Output the [X, Y] coordinate of the center of the cell containing the given text.  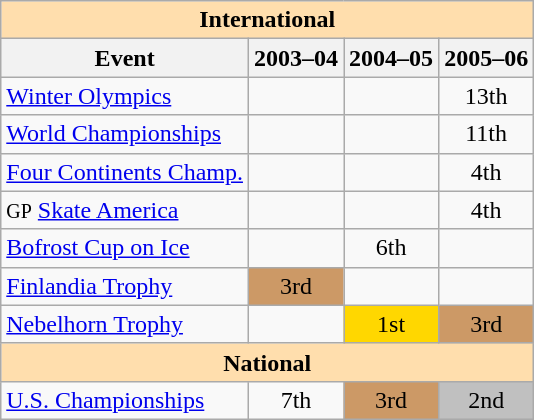
Event [125, 58]
World Championships [125, 134]
2nd [486, 400]
National [268, 362]
Nebelhorn Trophy [125, 324]
Bofrost Cup on Ice [125, 248]
GP Skate America [125, 210]
Winter Olympics [125, 96]
11th [486, 134]
Finlandia Trophy [125, 286]
13th [486, 96]
Four Continents Champ. [125, 172]
7th [296, 400]
U.S. Championships [125, 400]
International [268, 20]
2003–04 [296, 58]
6th [392, 248]
2004–05 [392, 58]
1st [392, 324]
2005–06 [486, 58]
